Return the (x, y) coordinate for the center point of the cell that contains the specified text.  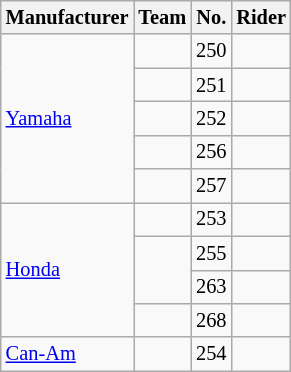
Yamaha (68, 118)
253 (211, 219)
Honda (68, 270)
252 (211, 118)
255 (211, 253)
Can-Am (68, 354)
Manufacturer (68, 17)
263 (211, 287)
No. (211, 17)
256 (211, 152)
254 (211, 354)
257 (211, 186)
268 (211, 320)
Rider (261, 17)
251 (211, 85)
Team (163, 17)
250 (211, 51)
